Return the [X, Y] coordinate for the center point of the cell that contains the specified text.  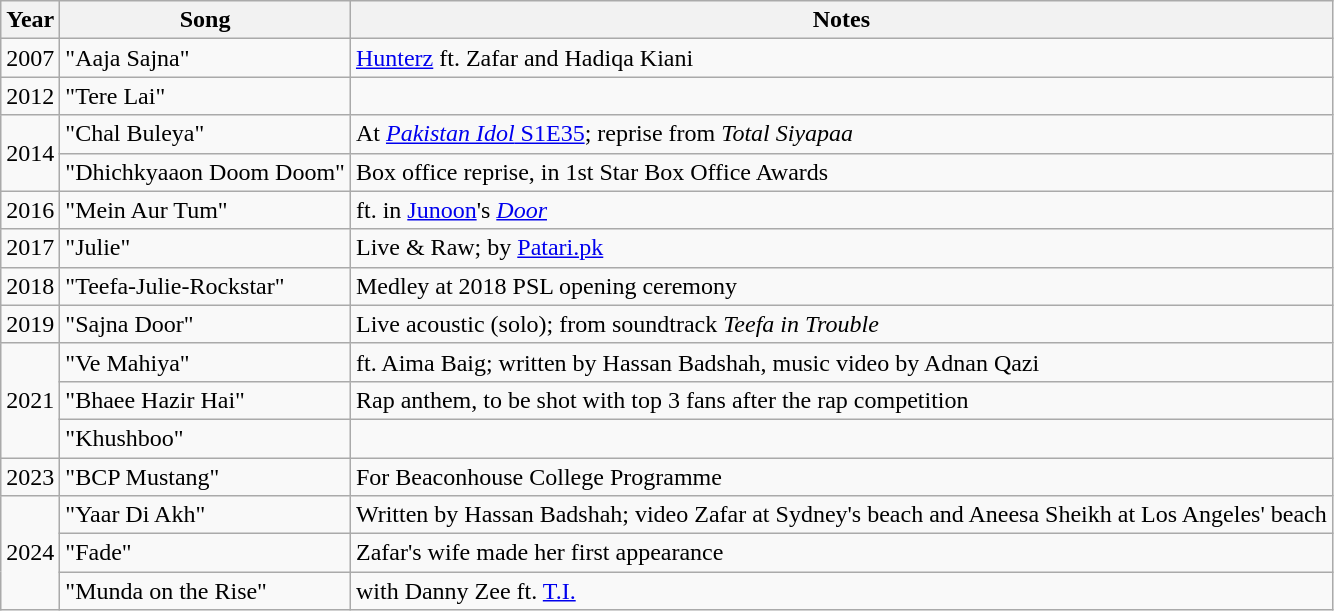
At Pakistan Idol S1E35; reprise from Total Siyapaa [841, 134]
Notes [841, 20]
Box office reprise, in 1st Star Box Office Awards [841, 172]
Live & Raw; by Patari.pk [841, 248]
2014 [30, 153]
"Khushboo" [206, 438]
2018 [30, 286]
"Chal Buleya" [206, 134]
2016 [30, 210]
ft. Aima Baig; written by Hassan Badshah, music video by Adnan Qazi [841, 362]
"Tere Lai" [206, 96]
2007 [30, 58]
2023 [30, 477]
"Ve Mahiya" [206, 362]
"Julie" [206, 248]
Rap anthem, to be shot with top 3 fans after the rap competition [841, 400]
Written by Hassan Badshah; video Zafar at Sydney's beach and Aneesa Sheikh at Los Angeles' beach [841, 515]
For Beaconhouse College Programme [841, 477]
"Dhichkyaaon Doom Doom" [206, 172]
"Bhaee Hazir Hai" [206, 400]
Year [30, 20]
ft. in Junoon's Door [841, 210]
with Danny Zee ft. T.I. [841, 591]
2024 [30, 553]
Zafar's wife made her first appearance [841, 553]
Hunterz ft. Zafar and Hadiqa Kiani [841, 58]
"Mein Aur Tum" [206, 210]
"Sajna Door" [206, 324]
"Fade" [206, 553]
Live acoustic (solo); from soundtrack Teefa in Trouble [841, 324]
"Aaja Sajna" [206, 58]
2012 [30, 96]
"Munda on the Rise" [206, 591]
"Teefa-Julie-Rockstar" [206, 286]
2021 [30, 400]
Song [206, 20]
"BCP Mustang" [206, 477]
2019 [30, 324]
Medley at 2018 PSL opening ceremony [841, 286]
"Yaar Di Akh" [206, 515]
2017 [30, 248]
